Determine the [x, y] coordinate at the center of the cell enclosing the given text.  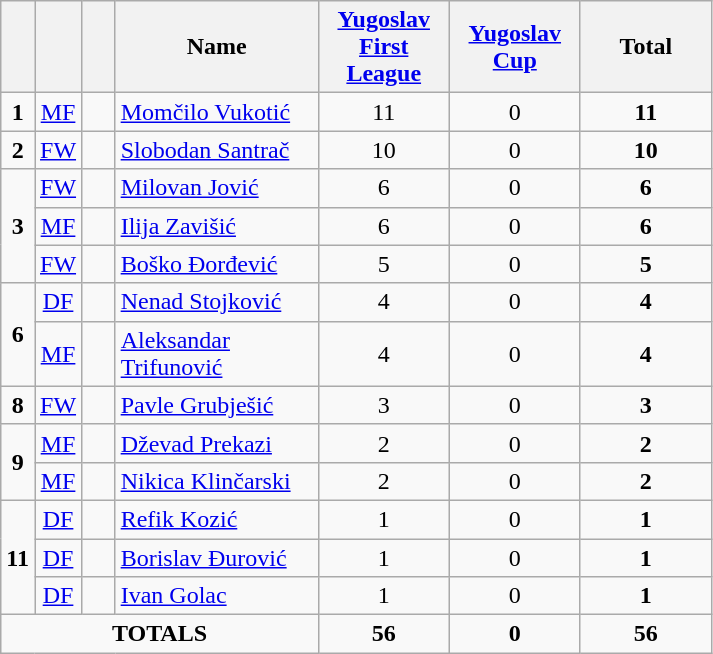
Dževad Prekazi [216, 443]
Total [646, 47]
Nikica Klinčarski [216, 481]
Refik Kozić [216, 519]
Momčilo Vukotić [216, 112]
Aleksandar Trifunović [216, 354]
TOTALS [160, 634]
Slobodan Santrač [216, 150]
8 [18, 405]
Milovan Jović [216, 188]
Ivan Golac [216, 596]
Pavle Grubješić [216, 405]
Ilija Zavišić [216, 226]
Borislav Đurović [216, 557]
Nenad Stojković [216, 302]
Boško Đorđević [216, 264]
9 [18, 462]
Yugoslav Cup [514, 47]
Yugoslav First League [384, 47]
Name [216, 47]
